Return the (x, y) coordinate for the center point of the cell that contains the specified text.  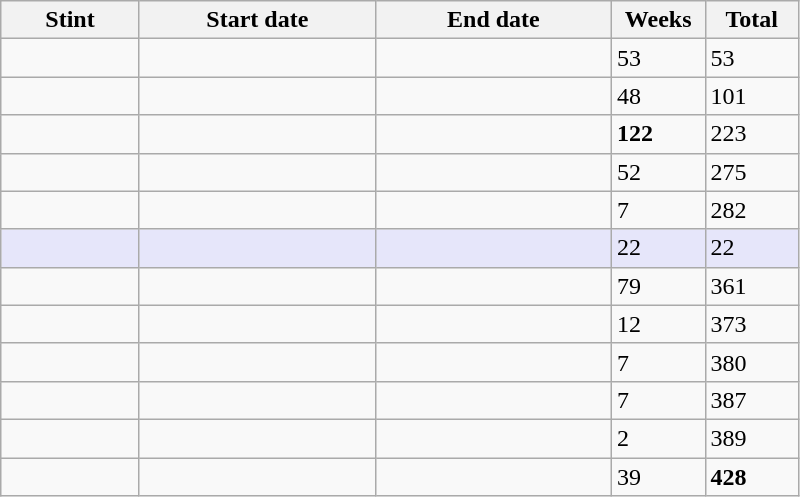
361 (752, 286)
387 (752, 400)
48 (658, 96)
275 (752, 172)
52 (658, 172)
101 (752, 96)
12 (658, 324)
39 (658, 477)
428 (752, 477)
Stint (70, 20)
373 (752, 324)
Weeks (658, 20)
223 (752, 134)
End date (493, 20)
Start date (257, 20)
282 (752, 210)
79 (658, 286)
380 (752, 362)
Total (752, 20)
389 (752, 438)
2 (658, 438)
122 (658, 134)
